Return the [X, Y] coordinate for the center point of the cell that contains the specified text.  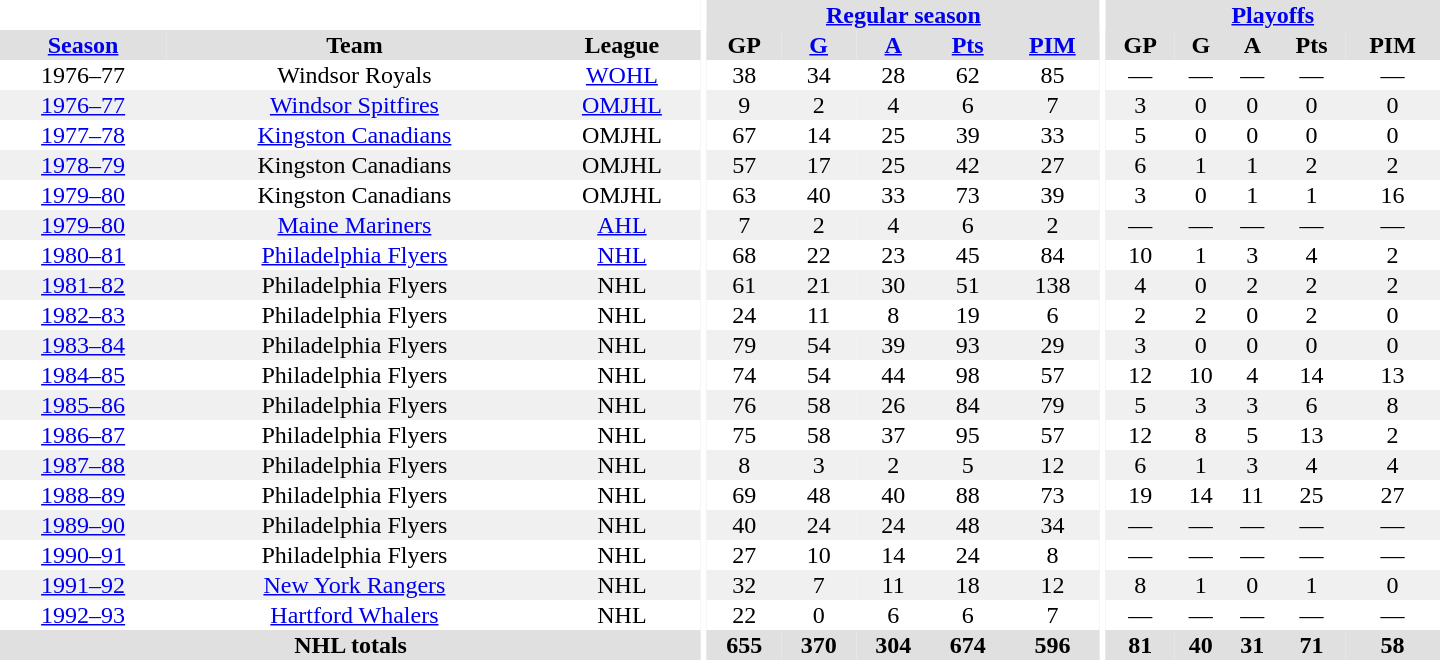
32 [744, 585]
Windsor Spitfires [354, 105]
1982–83 [83, 315]
71 [1312, 645]
17 [818, 165]
42 [968, 165]
23 [894, 255]
Playoffs [1273, 15]
16 [1392, 195]
Regular season [904, 15]
596 [1052, 645]
NHL totals [350, 645]
81 [1140, 645]
1985–86 [83, 405]
95 [968, 435]
WOHL [622, 75]
21 [818, 285]
New York Rangers [354, 585]
304 [894, 645]
28 [894, 75]
Season [83, 45]
74 [744, 375]
Maine Mariners [354, 225]
1992–93 [83, 615]
44 [894, 375]
98 [968, 375]
1986–87 [83, 435]
68 [744, 255]
76 [744, 405]
62 [968, 75]
Hartford Whalers [354, 615]
31 [1253, 645]
45 [968, 255]
1983–84 [83, 345]
29 [1052, 345]
1984–85 [83, 375]
655 [744, 645]
26 [894, 405]
1989–90 [83, 525]
67 [744, 135]
51 [968, 285]
1988–89 [83, 495]
88 [968, 495]
1977–78 [83, 135]
1981–82 [83, 285]
1978–79 [83, 165]
674 [968, 645]
61 [744, 285]
69 [744, 495]
37 [894, 435]
75 [744, 435]
AHL [622, 225]
138 [1052, 285]
1991–92 [83, 585]
85 [1052, 75]
1990–91 [83, 555]
63 [744, 195]
Team [354, 45]
League [622, 45]
1980–81 [83, 255]
9 [744, 105]
1987–88 [83, 465]
18 [968, 585]
38 [744, 75]
370 [818, 645]
93 [968, 345]
Windsor Royals [354, 75]
30 [894, 285]
